From the cell containing the given text, extract its center point as [X, Y] coordinate. 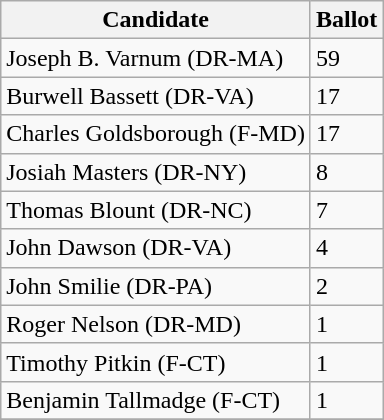
Joseph B. Varnum (DR-MA) [156, 58]
Benjamin Tallmadge (F-CT) [156, 400]
John Dawson (DR-VA) [156, 248]
7 [346, 210]
Candidate [156, 20]
Ballot [346, 20]
59 [346, 58]
Josiah Masters (DR-NY) [156, 172]
4 [346, 248]
Thomas Blount (DR-NC) [156, 210]
Roger Nelson (DR-MD) [156, 324]
Charles Goldsborough (F-MD) [156, 134]
2 [346, 286]
Timothy Pitkin (F-CT) [156, 362]
8 [346, 172]
Burwell Bassett (DR-VA) [156, 96]
John Smilie (DR-PA) [156, 286]
